For the text-containing cell, return its midpoint in [x, y] coordinate format. 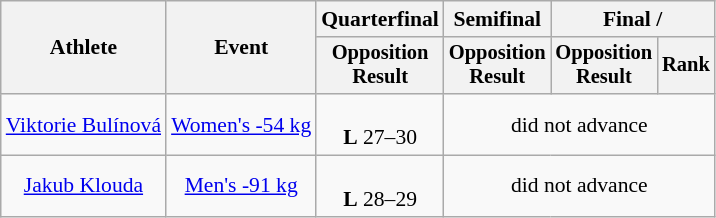
Women's -54 kg [241, 124]
Final / [632, 19]
Quarterfinal [380, 19]
Semifinal [498, 19]
Rank [686, 66]
Athlete [84, 48]
L 27–30 [380, 124]
Jakub Klouda [84, 186]
Viktorie Bulínová [84, 124]
Men's -91 kg [241, 186]
Event [241, 48]
L 28–29 [380, 186]
